Scan for the cell matching the given text and deliver its [x, y] coordinate at center. 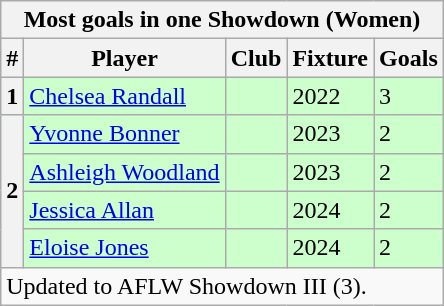
Goals [409, 58]
Most goals in one Showdown (Women) [222, 20]
Player [124, 58]
Club [256, 58]
Yvonne Bonner [124, 134]
Eloise Jones [124, 248]
Chelsea Randall [124, 96]
Updated to AFLW Showdown III (3). [222, 286]
Fixture [330, 58]
3 [409, 96]
Ashleigh Woodland [124, 172]
# [12, 58]
Jessica Allan [124, 210]
1 [12, 96]
2022 [330, 96]
